Scan for the cell matching the given text and deliver its (x, y) coordinate at center. 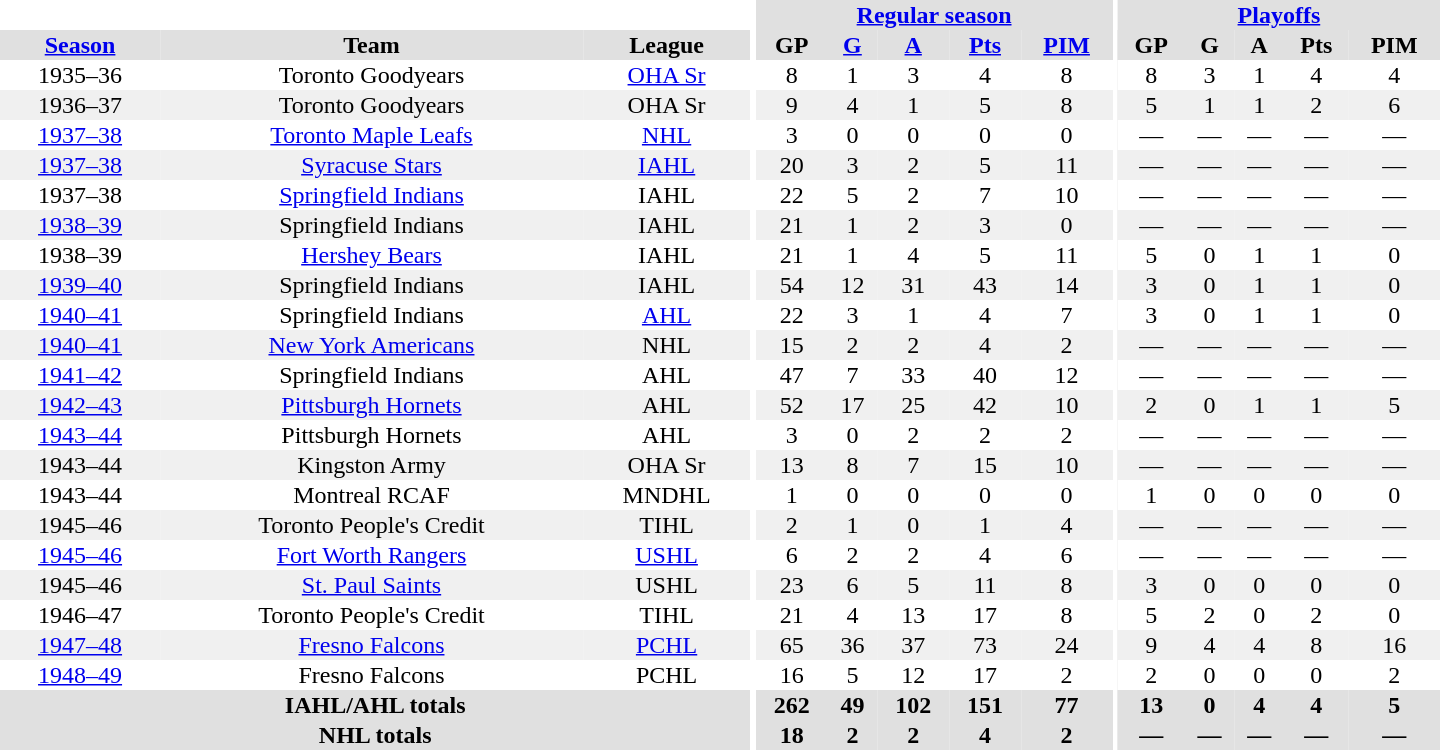
42 (985, 405)
77 (1066, 705)
37 (913, 645)
1948–49 (80, 675)
36 (853, 645)
40 (985, 375)
1947–48 (80, 645)
102 (913, 705)
Hershey Bears (372, 255)
Playoffs (1279, 15)
151 (985, 705)
73 (985, 645)
Toronto Maple Leafs (372, 135)
33 (913, 375)
18 (792, 735)
1935–36 (80, 75)
262 (792, 705)
20 (792, 165)
31 (913, 285)
23 (792, 585)
49 (853, 705)
54 (792, 285)
Kingston Army (372, 465)
League (667, 45)
25 (913, 405)
65 (792, 645)
IAHL/AHL totals (375, 705)
NHL totals (375, 735)
Montreal RCAF (372, 495)
MNDHL (667, 495)
St. Paul Saints (372, 585)
1936–37 (80, 105)
Syracuse Stars (372, 165)
1939–40 (80, 285)
1946–47 (80, 615)
14 (1066, 285)
New York Americans (372, 345)
Season (80, 45)
Fort Worth Rangers (372, 555)
47 (792, 375)
Regular season (934, 15)
Team (372, 45)
24 (1066, 645)
43 (985, 285)
1941–42 (80, 375)
52 (792, 405)
1942–43 (80, 405)
